Detect which cell encompasses the target text, then output its (x, y) center coordinate. 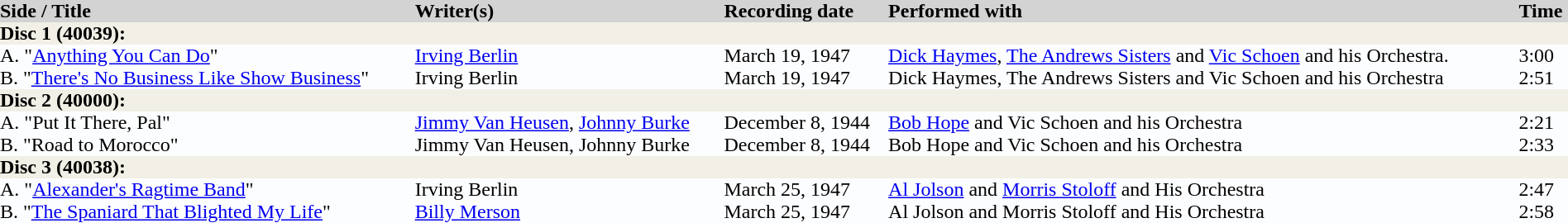
Disc 1 (40039): (784, 33)
Writer(s) (570, 12)
B. "Road to Morocco" (208, 145)
B. "There's No Business Like Show Business" (208, 78)
A. "Put It There, Pal" (208, 122)
Disc 2 (40000): (784, 101)
2:21 (1543, 122)
A. "Alexander's Ragtime Band" (208, 190)
Side / Title (208, 12)
2:51 (1543, 78)
A. "Anything You Can Do" (208, 56)
Time (1543, 12)
3:00 (1543, 56)
Disc 3 (40038): (784, 167)
Recording date (806, 12)
2:33 (1543, 145)
B. "The Spaniard That Blighted My Life" (208, 211)
2:58 (1543, 211)
Dick Haymes, The Andrews Sisters and Vic Schoen and his Orchestra. (1203, 56)
2:47 (1543, 190)
Performed with (1203, 12)
Dick Haymes, The Andrews Sisters and Vic Schoen and his Orchestra (1203, 78)
Billy Merson (570, 211)
